Return (x, y) of the center of cell containing provided text 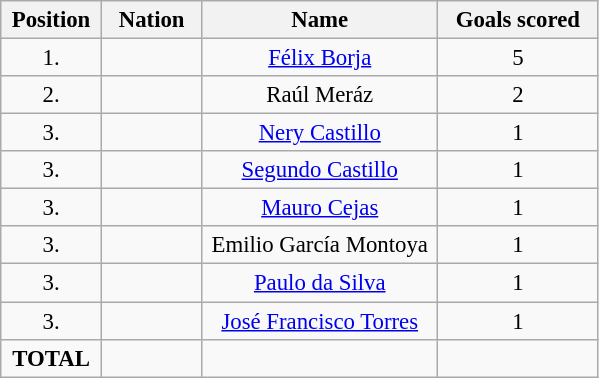
5 (518, 58)
José Francisco Torres (320, 321)
1. (52, 58)
Nation (152, 20)
Nery Castillo (320, 133)
Segundo Castillo (320, 170)
2 (518, 95)
Félix Borja (320, 58)
Name (320, 20)
Mauro Cejas (320, 208)
Paulo da Silva (320, 283)
Raúl Meráz (320, 95)
Position (52, 20)
Goals scored (518, 20)
TOTAL (52, 358)
Emilio García Montoya (320, 245)
2. (52, 95)
